Output the [X, Y] coordinate of the center of the cell containing the given text.  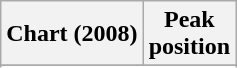
Chart (2008) [72, 34]
Peakposition [189, 34]
